Scan for the cell matching the given text and deliver its [x, y] coordinate at center. 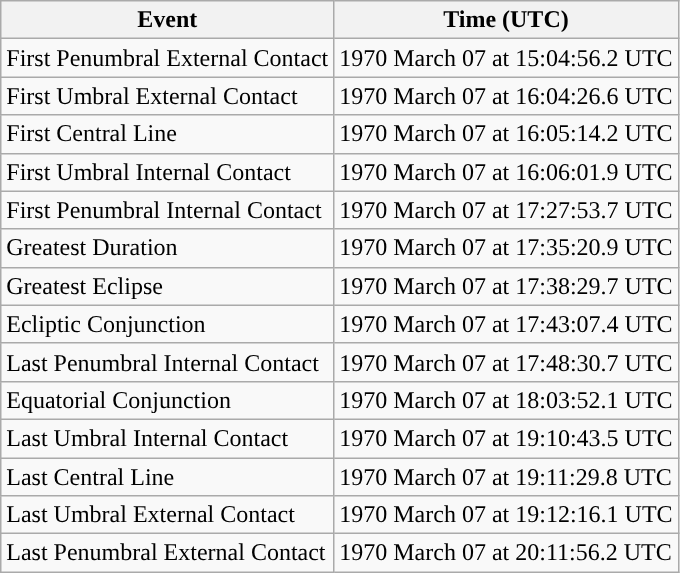
Greatest Eclipse [168, 286]
First Central Line [168, 134]
Last Penumbral Internal Contact [168, 362]
1970 March 07 at 15:04:56.2 UTC [506, 58]
First Penumbral External Contact [168, 58]
1970 March 07 at 20:11:56.2 UTC [506, 553]
Last Penumbral External Contact [168, 553]
Last Umbral Internal Contact [168, 438]
Event [168, 20]
Greatest Duration [168, 248]
First Umbral Internal Contact [168, 172]
1970 March 07 at 17:48:30.7 UTC [506, 362]
1970 March 07 at 16:04:26.6 UTC [506, 96]
1970 March 07 at 17:43:07.4 UTC [506, 324]
First Umbral External Contact [168, 96]
Ecliptic Conjunction [168, 324]
Last Central Line [168, 477]
Time (UTC) [506, 20]
Equatorial Conjunction [168, 400]
1970 March 07 at 17:35:20.9 UTC [506, 248]
1970 March 07 at 16:05:14.2 UTC [506, 134]
1970 March 07 at 18:03:52.1 UTC [506, 400]
1970 March 07 at 19:12:16.1 UTC [506, 515]
1970 March 07 at 19:10:43.5 UTC [506, 438]
1970 March 07 at 16:06:01.9 UTC [506, 172]
1970 March 07 at 19:11:29.8 UTC [506, 477]
1970 March 07 at 17:38:29.7 UTC [506, 286]
First Penumbral Internal Contact [168, 210]
1970 March 07 at 17:27:53.7 UTC [506, 210]
Last Umbral External Contact [168, 515]
